Return the (x, y) coordinate for the center point of the cell that contains the specified text.  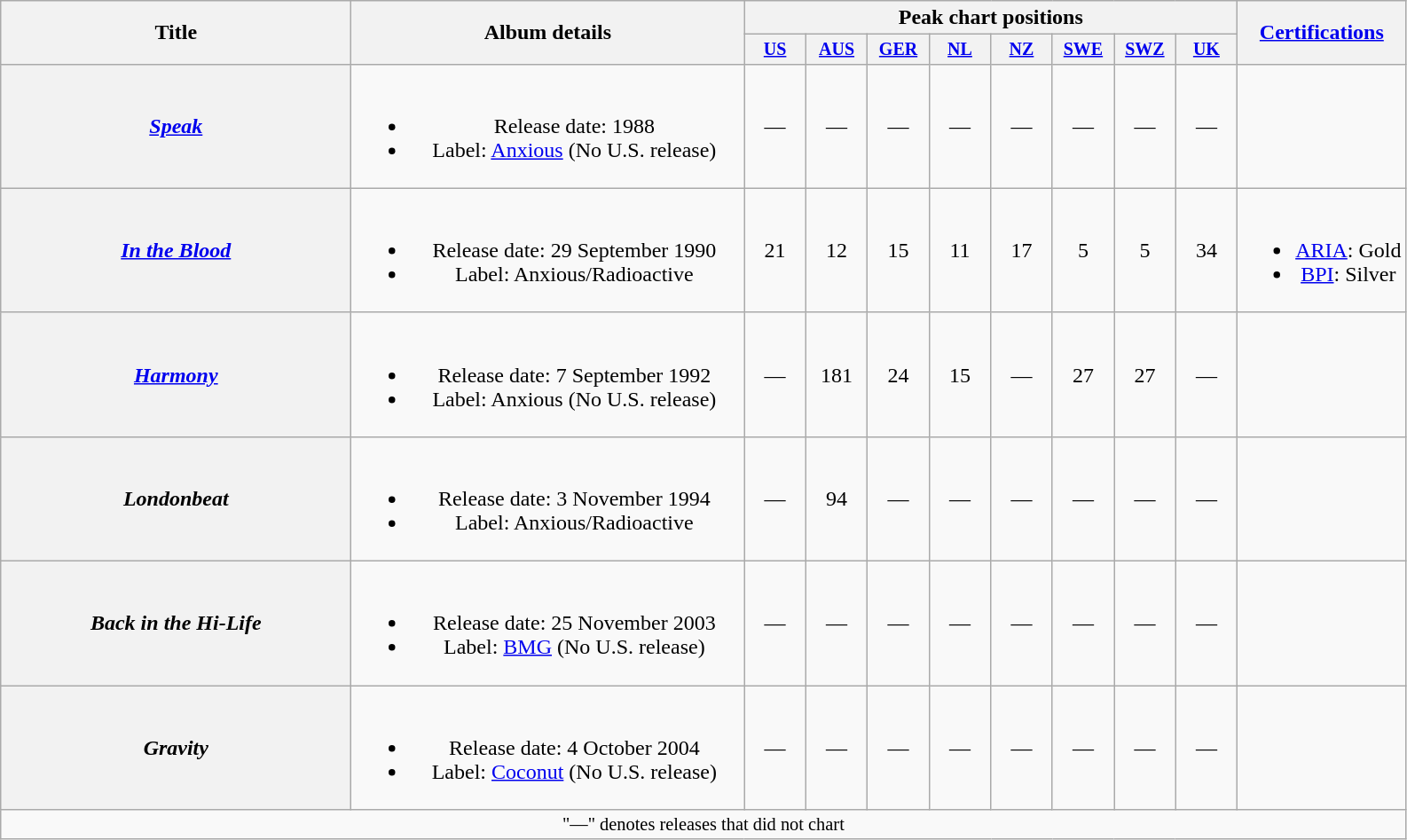
Title (176, 33)
"—" denotes releases that did not chart (703, 825)
12 (836, 250)
17 (1022, 250)
Release date: 29 September 1990Label: Anxious/Radioactive (548, 250)
Release date: 4 October 2004Label: Coconut (No U.S. release) (548, 748)
AUS (836, 50)
Speak (176, 126)
NL (960, 50)
21 (775, 250)
11 (960, 250)
Release date: 7 September 1992Label: Anxious (No U.S. release) (548, 374)
Release date: 1988Label: Anxious (No U.S. release) (548, 126)
Release date: 3 November 1994Label: Anxious/Radioactive (548, 499)
US (775, 50)
ARIA: GoldBPI: Silver (1322, 250)
Release date: 25 November 2003Label: BMG (No U.S. release) (548, 624)
UK (1207, 50)
GER (898, 50)
Album details (548, 33)
Londonbeat (176, 499)
In the Blood (176, 250)
Certifications (1322, 33)
Harmony (176, 374)
24 (898, 374)
Back in the Hi-Life (176, 624)
SWE (1082, 50)
34 (1207, 250)
NZ (1022, 50)
Gravity (176, 748)
SWZ (1144, 50)
181 (836, 374)
Peak chart positions (991, 18)
94 (836, 499)
